From the cell containing the given text, extract its center point as [x, y] coordinate. 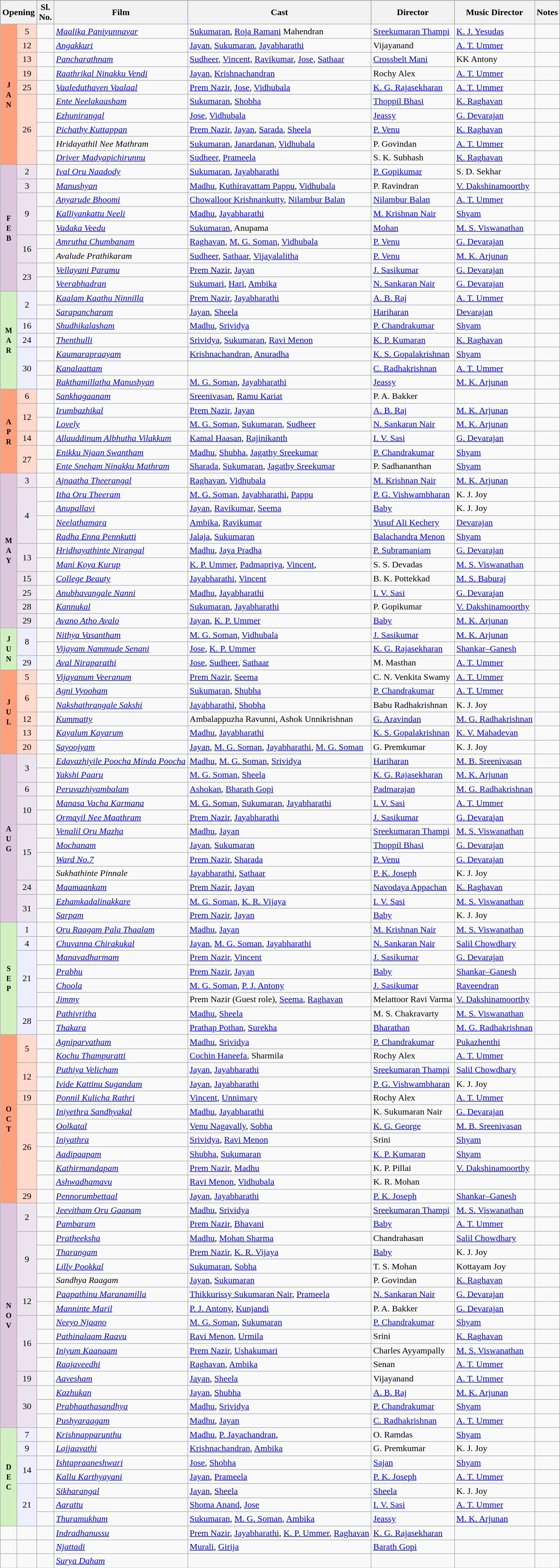
Prem Nazir, K. R. Vijaya [280, 1252]
Sikharangal [121, 1491]
Ival Oru Naadody [121, 171]
Thakara [121, 1028]
Driver Madyapichirunnu [121, 157]
Madhu, M. G. Soman, Srividya [280, 761]
Choola [121, 985]
Pambaram [121, 1224]
10 [27, 810]
K. G. George [412, 1126]
Rakthamillatha Manushyan [121, 382]
Hridhayathinte Nirangal [121, 550]
Jose, Vidhubala [280, 115]
Sukumari, Hari, Ambika [280, 284]
Sukumaran, M. G. Soman, Ambika [280, 1519]
C. N. Venkita Swamy [412, 677]
Jayan, Prameela [280, 1477]
P. Sadhananthan [412, 466]
Veerabhadran [121, 284]
Jayan, M. G. Soman, Jayabharathi [280, 943]
Kalliyankattu Neeli [121, 214]
27 [27, 459]
Shubha, Sukumaran [280, 1154]
Prem Nazir, Ushakumari [280, 1350]
Kallu Karthyayani [121, 1477]
M. G. Soman, Sukumaran [280, 1322]
APR [9, 431]
Pancharathnam [121, 59]
Madhu, Shubha, Jagathy Sreekumar [280, 452]
Nakshathrangale Sakshi [121, 705]
Anupallavi [121, 508]
Sudheer, Vincent, Ravikumar, Jose, Sathaar [280, 59]
Ward No.7 [121, 859]
Sukumaran, Roja Ramani Mahendran [280, 31]
Thenthulli [121, 340]
K. Sukumaran Nair [412, 1112]
MAY [9, 551]
Vaaleduthaven Vaalaal [121, 87]
Prem Nazir, Bhavani [280, 1224]
O. Ramdas [412, 1435]
20 [27, 747]
Sandhya Raagam [121, 1280]
Sheela [412, 1491]
Pennorumbettaal [121, 1196]
Balachandra Menon [412, 536]
JUN [9, 649]
Nithya Vasantham [121, 634]
Jalaja, Sukumaran [280, 536]
NOV [9, 1315]
Jose, K. P. Ummer [280, 649]
Navodaya Appachan [412, 887]
Senan [412, 1364]
Murali, Girija [280, 1547]
Ente Neelakaasham [121, 101]
Oru Raagam Pala Thaalam [121, 929]
Sarapancharam [121, 312]
B. K. Pottekkad [412, 578]
Pukazhenthi [495, 1042]
FEB [9, 228]
Ashokan, Bharath Gopi [280, 789]
Mohan [412, 228]
Lajjaavathi [121, 1449]
Pathivritha [121, 1014]
Hridayathil Nee Mathram [121, 143]
Manninte Maril [121, 1308]
Angakkuri [121, 45]
Iniyum Kaanaam [121, 1350]
Ambalappuzha Ravunni, Ashok Unnikrishnan [280, 719]
Sukumaran, Shobha [280, 101]
Jayan, K. P. Ummer [280, 620]
Srividya, Sukumaran, Ravi Menon [280, 340]
31 [27, 908]
Jayabharathi, Vincent [280, 578]
Maamaankam [121, 887]
KK Antony [495, 59]
Sajan [412, 1463]
Anyarude Bhoomi [121, 200]
Prem Nazir, Seema [280, 677]
S. D. Sekhar [495, 171]
7 [27, 1435]
Prem Nazir, Vincent [280, 957]
Prathap Pothan, Surekha [280, 1028]
Vellayani Paramu [121, 270]
Nilambur Balan [412, 200]
Anubhavangale Nanni [121, 592]
S. S. Devadas [412, 564]
Crossbelt Mani [412, 59]
Chuvanna Chirakukal [121, 943]
M. G. Soman, Vidhubala [280, 634]
S. K. Subhash [412, 157]
Opening [18, 13]
OCT [9, 1119]
M. S. Chakravarty [412, 1014]
Ashwadhamavu [121, 1182]
Kochu Thampuratti [121, 1056]
JUL [9, 712]
Enikku Njaan Swantham [121, 452]
Irumbazhikal [121, 410]
Madhu, Mohan Sharma [280, 1238]
Jayan, Shubha [280, 1393]
Aarattu [121, 1505]
Iniyethra Sandhyakal [121, 1112]
Kaumarapraayam [121, 354]
Mochanam [121, 845]
Raveendran [495, 985]
Sukumaran, Anupama [280, 228]
Vijayanum Veeranum [121, 677]
Radha Enna Pennkutti [121, 536]
Lovely [121, 424]
1 [27, 929]
Paapathinu Maranamilla [121, 1294]
Ponnil Kulicha Rathri [121, 1098]
Prem Nazir, Jayabharathi, K. P. Ummer, Raghavan [280, 1533]
Kannukal [121, 606]
M. G. Soman, Jayabharathi [280, 382]
Njattadi [121, 1547]
Raathrikal Ninakku Vendi [121, 73]
Edavazhiyile Poocha Minda Poocha [121, 761]
Bharathan [412, 1028]
M. G. Soman, Sheela [280, 775]
Iniyathra [121, 1140]
Manushyan [121, 185]
Vincent, Unnimary [280, 1098]
Kazhukan [121, 1393]
Pathinalaam Raavu [121, 1336]
K. R. Mohan [412, 1182]
G. Aravindan [412, 719]
Sl.No. [45, 13]
M. G. Soman, Jayabharathi, Pappu [280, 494]
Prem Nazir (Guest role), Seema, Raghavan [280, 999]
Madhu, Jaya Pradha [280, 550]
M. G. Soman, P. J. Antony [280, 985]
M. G. Soman, Sukumaran, Jayabharathi [280, 803]
Ravi Menon, Urmila [280, 1336]
Prem Nazir, Madhu [280, 1168]
Avano Atho Avalo [121, 620]
Ajnaatha Theerangal [121, 480]
Krishnachandran, Ambika [280, 1449]
Prem Nazir, Jose, Vidhubala [280, 87]
AUG [9, 838]
Tharangam [121, 1252]
MAR [9, 340]
Aadipaapam [121, 1154]
College Beauty [121, 578]
T. S. Mohan [412, 1266]
8 [27, 642]
Avalude Prathikaram [121, 256]
Prabhu [121, 971]
Agni Vyooham [121, 691]
Pratheeksha [121, 1238]
Surya Daham [121, 1561]
P. Subramaniam [412, 550]
Thikkurissy Sukumaran Nair, Prameela [280, 1294]
Jose, Shobha [280, 1463]
Ambika, Ravikumar [280, 522]
Venu Nagavally, Sobha [280, 1126]
Barath Gopi [412, 1547]
Allauddinum Albhutha Vilakkum [121, 438]
Puthiya Velicham [121, 1070]
Madhu, P. Jayachandran, [280, 1435]
Chowalloor Krishnankutty, Nilambur Balan [280, 200]
M. S. Baburaj [495, 578]
Madhu, Kuthiravattam Pappu, Vidhubala [280, 185]
P. Ravindran [412, 185]
Ezhamkadalinakkare [121, 901]
Sukhathinte Pinnale [121, 873]
Raghavan, Vidhubala [280, 480]
Jayabharathi, Shobha [280, 705]
Melattoor Ravi Varma [412, 999]
Neeyo Njaano [121, 1322]
Aval Niraparathi [121, 663]
Madhu, Sheela [280, 1014]
Raghavan, M. G. Soman, Vidhubala [280, 242]
Jayan, Ravikumar, Seema [280, 508]
Krishnapparunthu [121, 1435]
Prem Nazir, Sharada [280, 859]
K. V. Mahadevan [495, 733]
Lilly Pookkal [121, 1266]
Babu Radhakrishnan [412, 705]
Sudheer, Sathaar, Vijayalalitha [280, 256]
Sayoojyam [121, 747]
Venalil Oru Mazha [121, 831]
Sukumaran, Janardanan, Vidhubala [280, 143]
Padmarajan [412, 789]
Notes [547, 13]
Jose, Sudheer, Sathaar [280, 663]
Raghavan, Ambika [280, 1364]
Jayan, Sukumaran, Jayabharathi [280, 45]
Oolkatal [121, 1126]
Kottayam Joy [495, 1266]
JAN [9, 94]
Pichathy Kuttappan [121, 129]
Shoma Anand, Jose [280, 1505]
Vijayam Nammude Senani [121, 649]
Jayan, M. G. Soman, Jayabharathi, M. G. Soman [280, 747]
Aavesham [121, 1378]
Kummatty [121, 719]
Krishnachandran, Anuradha [280, 354]
Manasa Vacha Karmana [121, 803]
Agniparvatham [121, 1042]
Sukumaran, Sobha [280, 1266]
DEC [9, 1477]
Neelathamara [121, 522]
Pushyaraagam [121, 1421]
Music Director [495, 13]
M. G. Soman, Sukumaran, Sudheer [280, 424]
Prem Nazir, Jayan, Sarada, Sheela [280, 129]
Cochin Haneefa, Sharmila [280, 1056]
M. G. Soman, K. R. Vijaya [280, 901]
Jimmy [121, 999]
Cast [280, 13]
Charles Ayyampally [412, 1350]
Sharada, Sukumaran, Jagathy Sreekumar [280, 466]
K. P. Ummer, Padmapriya, Vincent, [280, 564]
P. J. Antony, Kunjandi [280, 1308]
Sankhagaanam [121, 396]
M. Masthan [412, 663]
K. J. Yesudas [495, 31]
Ivide Kattinu Sugandam [121, 1084]
K. P. Pillai [412, 1168]
Kayalum Kayarum [121, 733]
Sudheer, Prameela [280, 157]
Raajaveedhi [121, 1364]
Kanalaattam [121, 368]
Peruvazhiyambalam [121, 789]
Indradhanussu [121, 1533]
Yusuf Ali Kechery [412, 522]
Director [412, 13]
Ezhunirangal [121, 115]
Sreenivasan, Ramu Kariat [280, 396]
Manavadharmam [121, 957]
Jayan, Krishnachandran [280, 73]
Thuramukham [121, 1519]
Prabhaathasandhya [121, 1407]
Chandrahasan [412, 1238]
Jeevitham Oru Gaanam [121, 1210]
23 [27, 277]
Ishtapraaneshwari [121, 1463]
Itha Oru Theeram [121, 494]
Amrutha Chumbanam [121, 242]
Ente Sneham Ninakku Mathram [121, 466]
Jayabharathi, Sathaar [280, 873]
Yakshi Paaru [121, 775]
Kathirmandapam [121, 1168]
Shudhikalasham [121, 326]
Sarpam [121, 915]
Kamal Haasan, Rajinikanth [280, 438]
Ormayil Nee Maathram [121, 817]
Film [121, 13]
SEP [9, 978]
Vadaka Veedu [121, 228]
Sukumaran, Shubha [280, 691]
Srividya, Ravi Menon [280, 1140]
Kaalam Kaathu Ninnilla [121, 298]
Mani Koya Kurup [121, 564]
Maalika Paniyunnavar [121, 31]
Ravi Menon, Vidhubala [280, 1182]
